From the cell containing the given text, extract its center point as [x, y] coordinate. 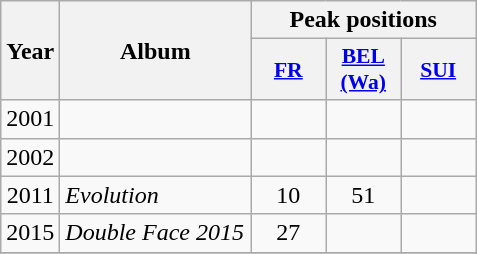
Year [30, 50]
SUI [438, 70]
Peak positions [364, 20]
2015 [30, 233]
Evolution [156, 195]
Double Face 2015 [156, 233]
51 [364, 195]
27 [288, 233]
FR [288, 70]
2001 [30, 119]
2002 [30, 157]
10 [288, 195]
2011 [30, 195]
BEL (Wa) [364, 70]
Album [156, 50]
